Scan for the cell matching the given text and deliver its [X, Y] coordinate at center. 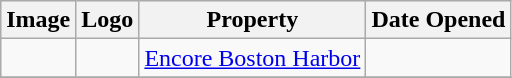
Date Opened [438, 20]
Property [252, 20]
Image [38, 20]
Encore Boston Harbor [252, 58]
Logo [108, 20]
